Detect which cell encompasses the target text, then output its [X, Y] center coordinate. 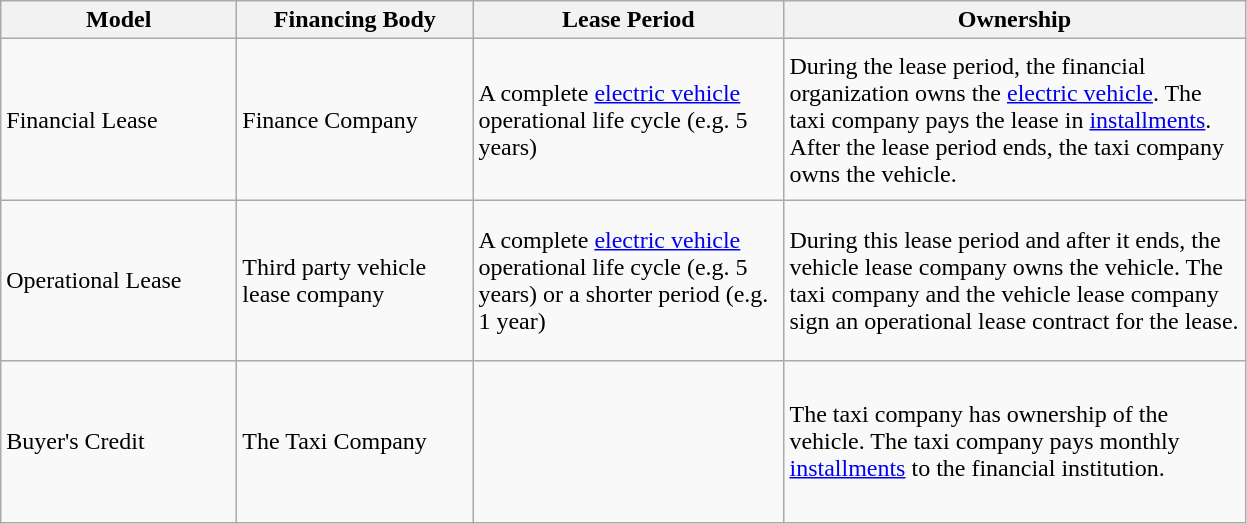
Lease Period [628, 20]
Model [119, 20]
Finance Company [355, 120]
Third party vehicle lease company [355, 280]
Financial Lease [119, 120]
Buyer's Credit [119, 442]
A complete electric vehicle operational life cycle (e.g. 5 years) or a shorter period (e.g. 1 year) [628, 280]
Operational Lease [119, 280]
Financing Body [355, 20]
Ownership [1014, 20]
A complete electric vehicle operational life cycle (e.g. 5 years) [628, 120]
The Taxi Company [355, 442]
The taxi company has ownership of the vehicle. The taxi company pays monthly installments to the financial institution. [1014, 442]
